Capture the cell that displays the provided text and extract its [x, y] central coordinate. 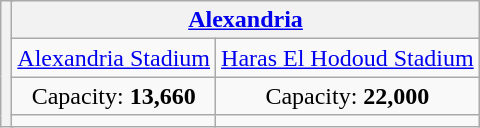
Haras El Hodoud Stadium [348, 58]
Alexandria Stadium [114, 58]
Capacity: 13,660 [114, 96]
Capacity: 22,000 [348, 96]
Alexandria [246, 20]
